Detect which cell encompasses the target text, then output its (X, Y) center coordinate. 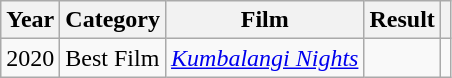
Result (402, 20)
Best Film (113, 58)
Kumbalangi Nights (265, 58)
Film (265, 20)
Year (30, 20)
Category (113, 20)
2020 (30, 58)
